For the text-containing cell, return its midpoint in [X, Y] coordinate format. 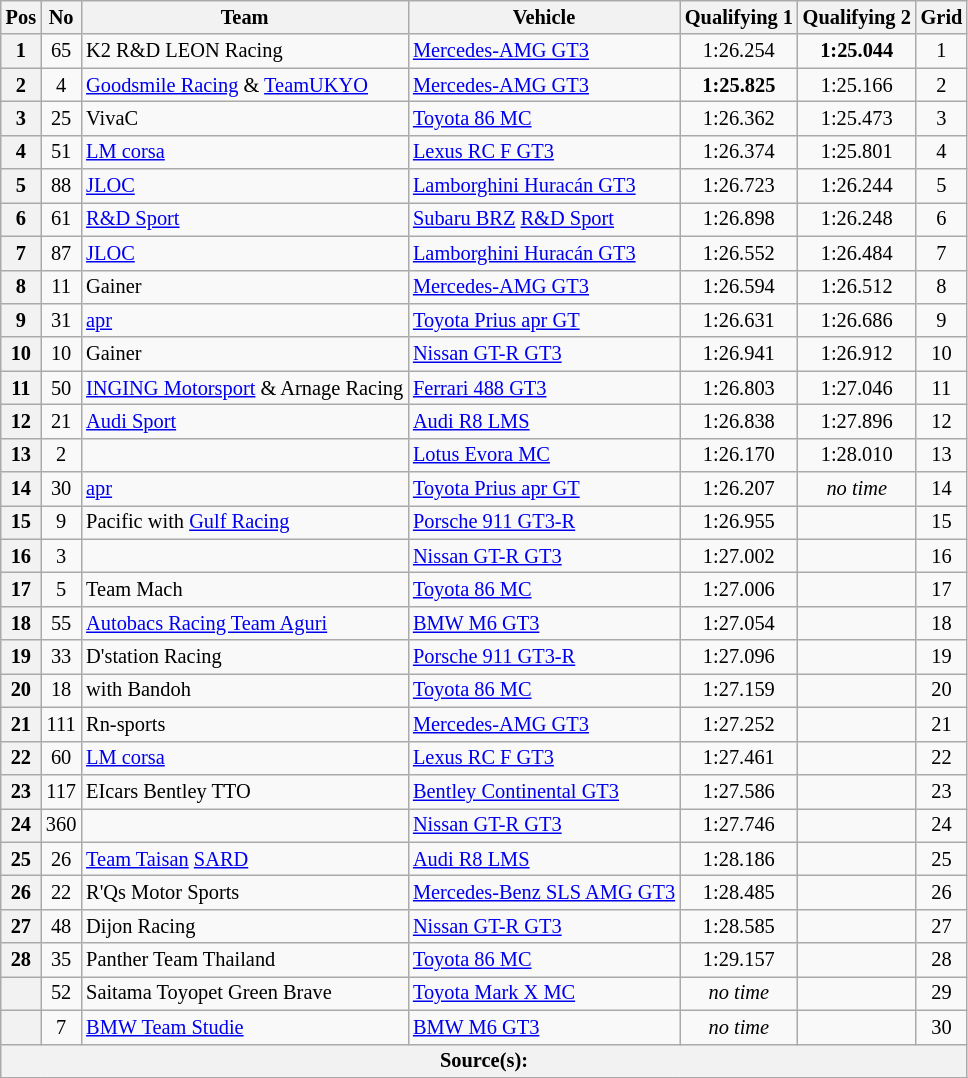
Bentley Continental GT3 [544, 791]
Mercedes-Benz SLS AMG GT3 [544, 892]
Rn-sports [244, 724]
1:26.912 [857, 354]
BMW Team Studie [244, 1027]
Team Mach [244, 589]
31 [61, 320]
Subaru BRZ R&D Sport [544, 219]
Saitama Toyopet Green Brave [244, 993]
1:26.552 [739, 253]
1:27.002 [739, 556]
1:25.473 [857, 118]
Vehicle [544, 17]
1:26.170 [739, 455]
1:27.046 [857, 388]
1:27.896 [857, 421]
with Bandoh [244, 690]
Goodsmile Racing & TeamUKYO [244, 85]
Team Taisan SARD [244, 859]
1:28.585 [739, 926]
1:26.374 [739, 152]
1:26.803 [739, 388]
1:26.512 [857, 287]
1:27.252 [739, 724]
D'station Racing [244, 657]
1:26.244 [857, 186]
Audi Sport [244, 421]
1:27.461 [739, 758]
1:26.955 [739, 522]
1:27.096 [739, 657]
No [61, 17]
29 [942, 993]
1:25.166 [857, 85]
Lotus Evora MC [544, 455]
Toyota Mark X MC [544, 993]
61 [61, 219]
Ferrari 488 GT3 [544, 388]
EIcars Bentley TTO [244, 791]
65 [61, 51]
111 [61, 724]
Pos [21, 17]
1:26.254 [739, 51]
Autobacs Racing Team Aguri [244, 623]
Grid [942, 17]
R'Qs Motor Sports [244, 892]
Team [244, 17]
60 [61, 758]
1:27.054 [739, 623]
1:28.010 [857, 455]
1:29.157 [739, 960]
1:26.207 [739, 489]
Pacific with Gulf Racing [244, 522]
117 [61, 791]
Qualifying 1 [739, 17]
1:26.686 [857, 320]
88 [61, 186]
1:27.586 [739, 791]
1:27.746 [739, 825]
1:28.186 [739, 859]
50 [61, 388]
55 [61, 623]
Qualifying 2 [857, 17]
1:26.838 [739, 421]
1:26.484 [857, 253]
1:26.594 [739, 287]
51 [61, 152]
1:26.362 [739, 118]
1:27.006 [739, 589]
48 [61, 926]
INGING Motorsport & Arnage Racing [244, 388]
1:25.801 [857, 152]
Dijon Racing [244, 926]
1:26.248 [857, 219]
1:26.941 [739, 354]
360 [61, 825]
Source(s): [484, 1061]
Panther Team Thailand [244, 960]
35 [61, 960]
1:27.159 [739, 690]
1:25.825 [739, 85]
1:28.485 [739, 892]
1:25.044 [857, 51]
VivaC [244, 118]
1:26.898 [739, 219]
K2 R&D LEON Racing [244, 51]
87 [61, 253]
1:26.723 [739, 186]
52 [61, 993]
R&D Sport [244, 219]
33 [61, 657]
1:26.631 [739, 320]
